Scan for the cell matching the given text and deliver its [x, y] coordinate at center. 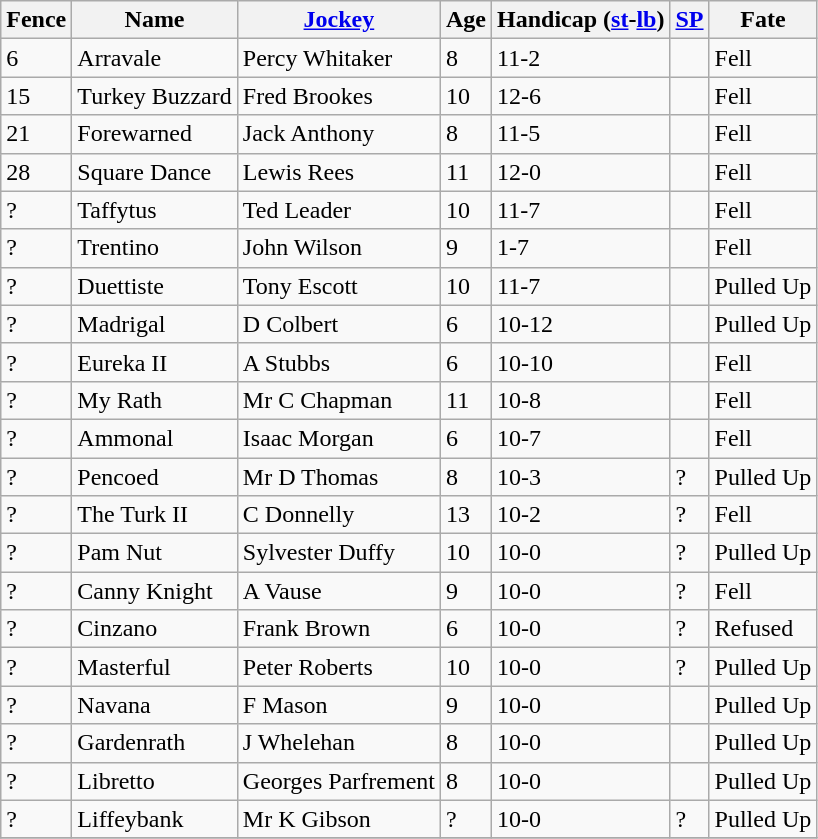
12-0 [581, 172]
28 [36, 172]
Libretto [154, 781]
C Donnelly [338, 515]
Age [466, 20]
Gardenrath [154, 743]
Eureka II [154, 362]
Fate [763, 20]
Mr K Gibson [338, 819]
Forewarned [154, 134]
F Mason [338, 705]
Taffytus [154, 210]
D Colbert [338, 324]
Jockey [338, 20]
15 [36, 96]
Arravale [154, 58]
10-12 [581, 324]
Turkey Buzzard [154, 96]
11-5 [581, 134]
Trentino [154, 248]
Lewis Rees [338, 172]
Masterful [154, 667]
Sylvester Duffy [338, 553]
13 [466, 515]
Pencoed [154, 477]
Ted Leader [338, 210]
10-7 [581, 438]
My Rath [154, 400]
Madrigal [154, 324]
Cinzano [154, 629]
A Stubbs [338, 362]
10-2 [581, 515]
Georges Parfrement [338, 781]
Refused [763, 629]
John Wilson [338, 248]
10-8 [581, 400]
Navana [154, 705]
The Turk II [154, 515]
Isaac Morgan [338, 438]
Percy Whitaker [338, 58]
11-2 [581, 58]
21 [36, 134]
Pam Nut [154, 553]
Fence [36, 20]
Handicap (st-lb) [581, 20]
Name [154, 20]
Peter Roberts [338, 667]
Mr D Thomas [338, 477]
Duettiste [154, 286]
A Vause [338, 591]
SP [690, 20]
Tony Escott [338, 286]
Jack Anthony [338, 134]
Canny Knight [154, 591]
Square Dance [154, 172]
J Whelehan [338, 743]
Ammonal [154, 438]
1-7 [581, 248]
Fred Brookes [338, 96]
12-6 [581, 96]
10-3 [581, 477]
10-10 [581, 362]
Frank Brown [338, 629]
Mr C Chapman [338, 400]
Liffeybank [154, 819]
